Determine the [X, Y] coordinate at the center of the cell enclosing the given text.  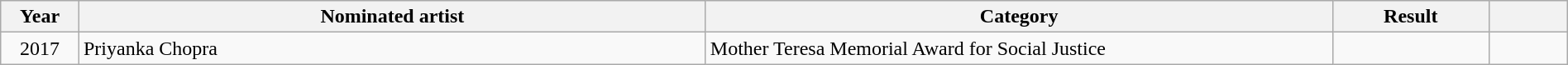
Year [40, 17]
Priyanka Chopra [392, 48]
Category [1019, 17]
2017 [40, 48]
Mother Teresa Memorial Award for Social Justice [1019, 48]
Nominated artist [392, 17]
Result [1411, 17]
